For the text-containing cell, return its midpoint in [x, y] coordinate format. 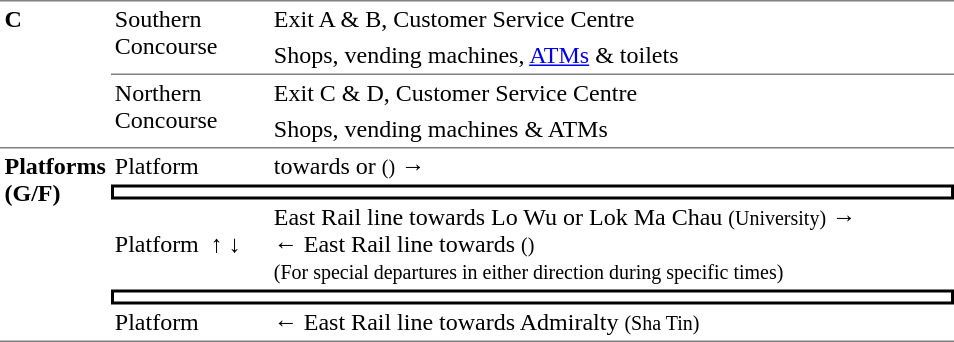
Southern Concourse [190, 38]
Exit A & B, Customer Service Centre [611, 19]
C [55, 74]
Northern Concourse [190, 112]
Exit C & D, Customer Service Centre [611, 93]
Shops, vending machines & ATMs [611, 130]
towards or () → [611, 166]
Shops, vending machines, ATMs & toilets [611, 57]
Platform ↑ ↓ [190, 245]
Platforms(G/F) [55, 245]
← East Rail line towards Admiralty (Sha Tin) [611, 323]
